Search for the cell housing the specified text and yield its [X, Y] center coordinate. 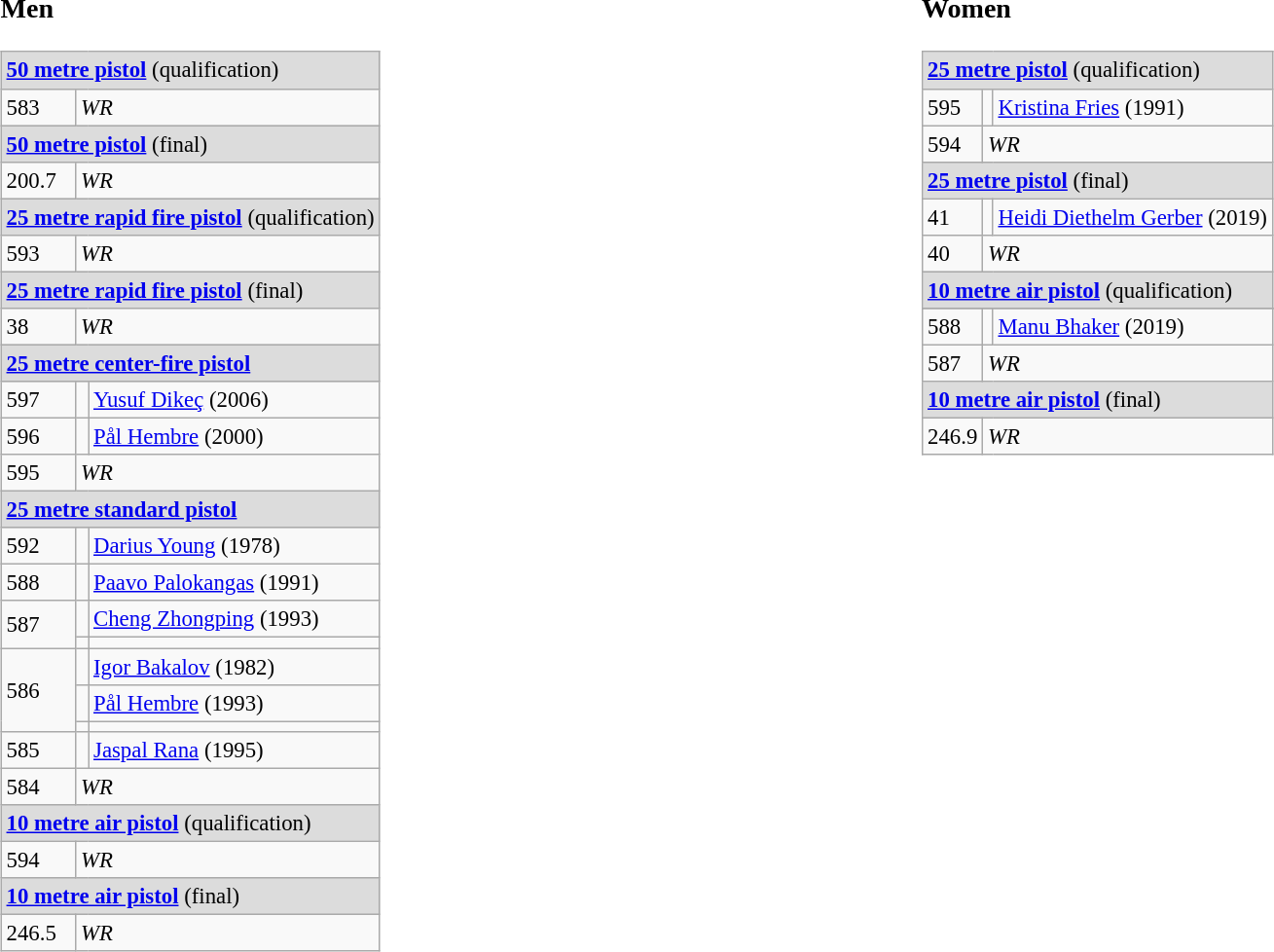
Jaspal Rana (1995) [234, 750]
Kristina Fries (1991) [1133, 107]
586 [38, 690]
25 metre rapid fire pistol (final) [191, 290]
593 [38, 253]
Paavo Palokangas (1991) [234, 583]
Pål Hembre (2000) [234, 436]
583 [38, 107]
Manu Bhaker (2019) [1133, 327]
50 metre pistol (qualification) [191, 70]
Darius Young (1978) [234, 546]
Cheng Zhongping (1993) [234, 619]
25 metre pistol (final) [1098, 180]
25 metre standard pistol [191, 510]
25 metre pistol (qualification) [1098, 70]
584 [38, 787]
38 [38, 327]
592 [38, 546]
25 metre rapid fire pistol (qualification) [191, 217]
246.9 [953, 436]
585 [38, 750]
596 [38, 436]
Yusuf Dikeç (2006) [234, 400]
41 [953, 217]
246.5 [38, 933]
25 metre center-fire pistol [191, 363]
Heidi Diethelm Gerber (2019) [1133, 217]
Igor Bakalov (1982) [234, 667]
Pål Hembre (1993) [234, 703]
200.7 [38, 180]
40 [953, 253]
597 [38, 400]
50 metre pistol (final) [191, 144]
